Locate the cell with the specified text and output its (X, Y) center coordinate. 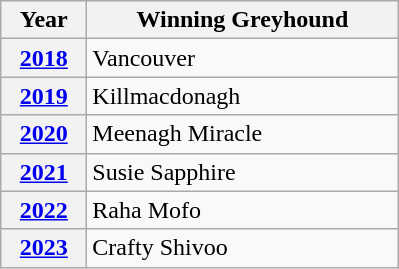
2018 (44, 58)
Killmacdonagh (242, 96)
Year (44, 20)
Winning Greyhound (242, 20)
2021 (44, 172)
2020 (44, 134)
2022 (44, 210)
2019 (44, 96)
Meenagh Miracle (242, 134)
Susie Sapphire (242, 172)
Raha Mofo (242, 210)
Crafty Shivoo (242, 248)
2023 (44, 248)
Vancouver (242, 58)
